Find where the given text appears and provide that cell's center as (X, Y) coordinate. 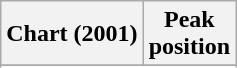
Chart (2001) (72, 34)
Peakposition (189, 34)
